Search for the cell housing the specified text and yield its [x, y] center coordinate. 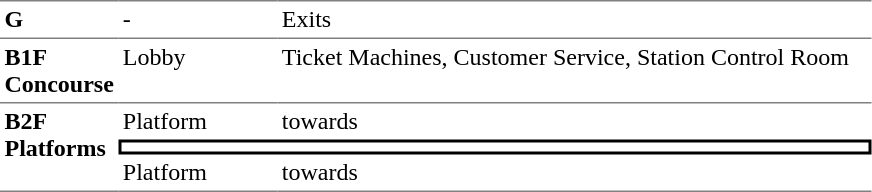
G [59, 19]
Ticket Machines, Customer Service, Station Control Room [574, 71]
B2FPlatforms [59, 148]
Exits [574, 19]
Lobby [198, 71]
B1FConcourse [59, 71]
- [198, 19]
